For the text-containing cell, return its midpoint in [X, Y] coordinate format. 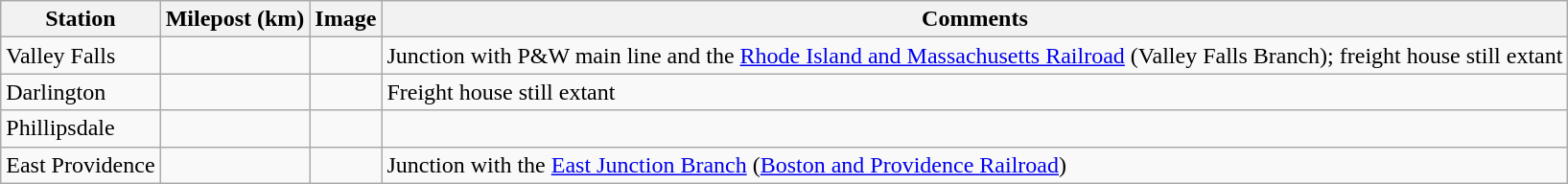
Junction with the East Junction Branch (Boston and Providence Railroad) [974, 165]
Milepost (km) [235, 19]
Darlington [81, 92]
Junction with P&W main line and the Rhode Island and Massachusetts Railroad (Valley Falls Branch); freight house still extant [974, 56]
East Providence [81, 165]
Station [81, 19]
Phillipsdale [81, 128]
Image [345, 19]
Valley Falls [81, 56]
Freight house still extant [974, 92]
Comments [974, 19]
